From the cell containing the given text, extract its center point as [X, Y] coordinate. 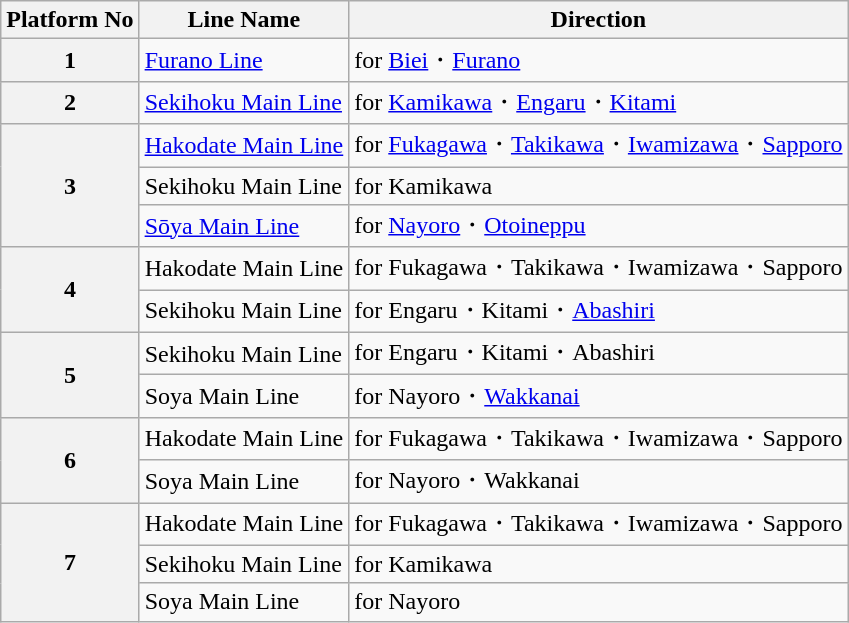
3 [70, 186]
2 [70, 102]
Line Name [244, 20]
for Nayoro・Otoineppu [598, 226]
6 [70, 460]
for Kamikawa・Engaru・Kitami [598, 102]
Sōya Main Line [244, 226]
4 [70, 290]
1 [70, 60]
for Biei・Furano [598, 60]
5 [70, 374]
for Nayoro [598, 602]
7 [70, 562]
Direction [598, 20]
Furano Line [244, 60]
Platform No [70, 20]
